Provide the [x, y] coordinate of the cell's center where the given text is located.  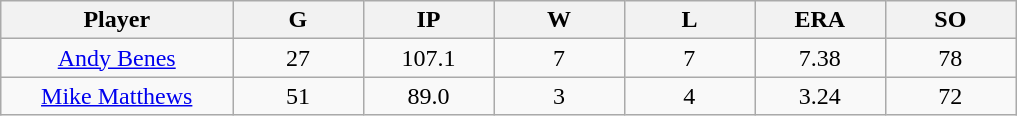
27 [298, 58]
G [298, 20]
4 [689, 96]
3 [559, 96]
51 [298, 96]
SO [950, 20]
Andy Benes [117, 58]
7.38 [820, 58]
89.0 [428, 96]
3.24 [820, 96]
ERA [820, 20]
L [689, 20]
Player [117, 20]
107.1 [428, 58]
72 [950, 96]
78 [950, 58]
Mike Matthews [117, 96]
W [559, 20]
IP [428, 20]
